Return the [X, Y] coordinate for the center point of the cell that contains the specified text.  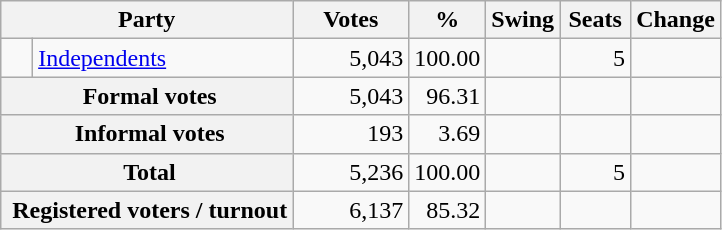
85.32 [448, 210]
Registered voters / turnout [147, 210]
Change [676, 20]
3.69 [448, 134]
Formal votes [147, 96]
% [448, 20]
Seats [596, 20]
Informal votes [147, 134]
6,137 [351, 210]
96.31 [448, 96]
Party [147, 20]
Total [147, 172]
5,236 [351, 172]
193 [351, 134]
Independents [163, 58]
Swing [523, 20]
Votes [351, 20]
